Find where the given text appears and provide that cell's center as (x, y) coordinate. 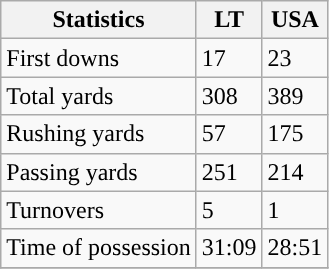
389 (295, 96)
LT (229, 20)
308 (229, 96)
Time of possession (99, 248)
Total yards (99, 96)
First downs (99, 58)
5 (229, 210)
57 (229, 134)
28:51 (295, 248)
Turnovers (99, 210)
31:09 (229, 248)
23 (295, 58)
214 (295, 172)
Rushing yards (99, 134)
251 (229, 172)
Statistics (99, 20)
Passing yards (99, 172)
USA (295, 20)
1 (295, 210)
17 (229, 58)
175 (295, 134)
